Return (x, y) of the center of cell containing provided text 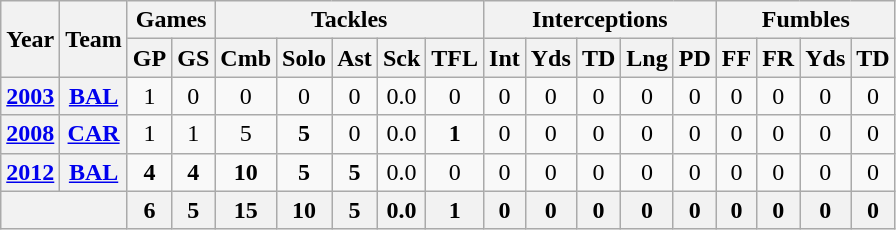
TFL (455, 58)
2003 (30, 96)
Solo (304, 58)
Team (94, 39)
2008 (30, 134)
FF (736, 58)
Year (30, 39)
Games (170, 20)
Fumbles (806, 20)
Ast (355, 58)
15 (246, 210)
Cmb (246, 58)
Lng (647, 58)
FR (778, 58)
GP (149, 58)
Tackles (350, 20)
CAR (94, 134)
GS (194, 58)
Interceptions (600, 20)
6 (149, 210)
2012 (30, 172)
Int (505, 58)
Sck (401, 58)
PD (694, 58)
